For the text-containing cell, return its midpoint in [x, y] coordinate format. 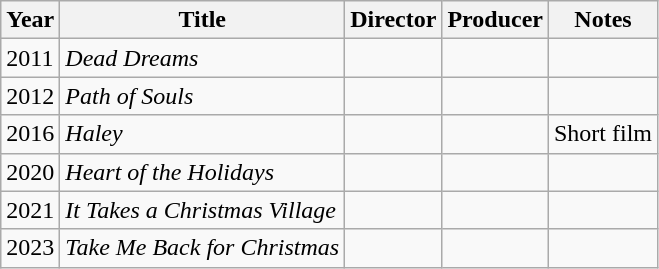
2020 [30, 172]
2023 [30, 248]
Path of Souls [202, 96]
Heart of the Holidays [202, 172]
Take Me Back for Christmas [202, 248]
Haley [202, 134]
It Takes a Christmas Village [202, 210]
2012 [30, 96]
Producer [496, 20]
Dead Dreams [202, 58]
Year [30, 20]
Notes [602, 20]
2016 [30, 134]
2011 [30, 58]
Short film [602, 134]
Title [202, 20]
2021 [30, 210]
Director [394, 20]
